Provide the [x, y] coordinate of the cell's center where the given text is located.  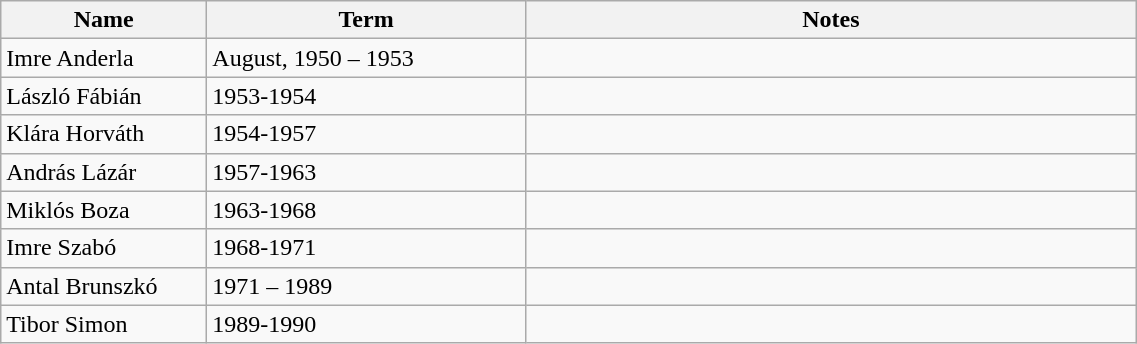
Name [104, 20]
1957-1963 [366, 172]
Term [366, 20]
1971 – 1989 [366, 286]
Tibor Simon [104, 324]
Imre Szabó [104, 248]
August, 1950 – 1953 [366, 58]
László Fábián [104, 96]
1963-1968 [366, 210]
1954-1957 [366, 134]
Antal Brunszkó [104, 286]
Imre Anderla [104, 58]
1968-1971 [366, 248]
András Lázár [104, 172]
Klára Horváth [104, 134]
1989-1990 [366, 324]
Miklós Boza [104, 210]
1953-1954 [366, 96]
Notes [830, 20]
